Scan for the cell matching the given text and deliver its (x, y) coordinate at center. 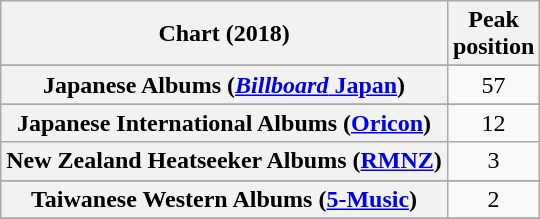
Taiwanese Western Albums (5-Music) (224, 199)
Chart (2018) (224, 34)
3 (493, 161)
57 (493, 85)
Japanese International Albums (Oricon) (224, 123)
12 (493, 123)
New Zealand Heatseeker Albums (RMNZ) (224, 161)
2 (493, 199)
Japanese Albums (Billboard Japan) (224, 85)
Peak position (493, 34)
